Capture the cell that displays the provided text and extract its (x, y) central coordinate. 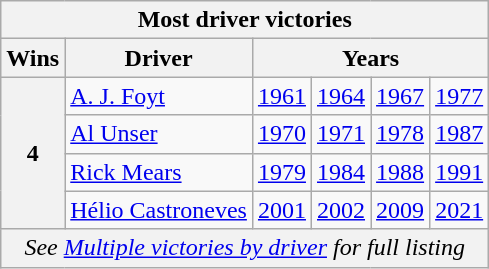
1979 (282, 172)
2021 (460, 210)
Rick Mears (159, 172)
Years (370, 58)
1971 (340, 134)
1984 (340, 172)
A. J. Foyt (159, 96)
2009 (400, 210)
1991 (460, 172)
4 (33, 153)
1987 (460, 134)
1967 (400, 96)
2002 (340, 210)
See Multiple victories by driver for full listing (245, 248)
Hélio Castroneves (159, 210)
1988 (400, 172)
1970 (282, 134)
Wins (33, 58)
Most driver victories (245, 20)
1964 (340, 96)
2001 (282, 210)
1978 (400, 134)
Al Unser (159, 134)
Driver (159, 58)
1977 (460, 96)
1961 (282, 96)
